Find where the given text appears and provide that cell's center as [X, Y] coordinate. 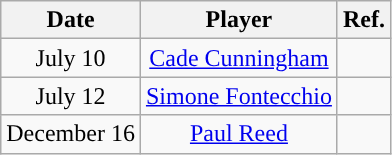
July 10 [71, 58]
Paul Reed [238, 134]
Ref. [364, 20]
July 12 [71, 96]
Cade Cunningham [238, 58]
December 16 [71, 134]
Simone Fontecchio [238, 96]
Date [71, 20]
Player [238, 20]
